For the text-containing cell, return its midpoint in (X, Y) coordinate format. 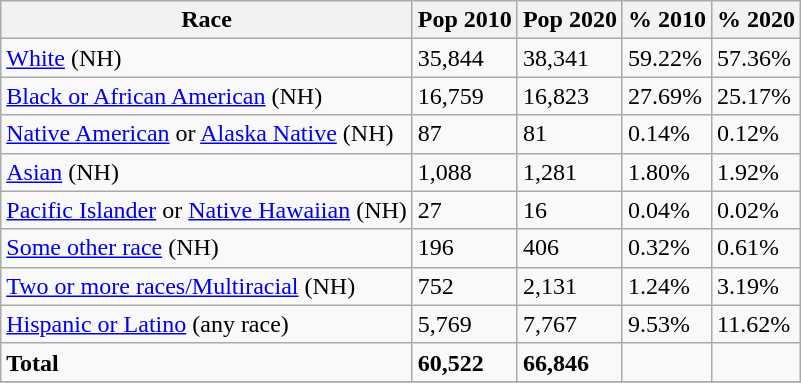
Hispanic or Latino (any race) (207, 324)
0.14% (666, 134)
27.69% (666, 96)
9.53% (666, 324)
% 2020 (756, 20)
0.12% (756, 134)
0.04% (666, 210)
81 (570, 134)
1,281 (570, 172)
35,844 (464, 58)
1,088 (464, 172)
5,769 (464, 324)
59.22% (666, 58)
752 (464, 286)
1.80% (666, 172)
% 2010 (666, 20)
11.62% (756, 324)
196 (464, 248)
406 (570, 248)
2,131 (570, 286)
Two or more races/Multiracial (NH) (207, 286)
38,341 (570, 58)
0.61% (756, 248)
1.24% (666, 286)
60,522 (464, 362)
16,823 (570, 96)
25.17% (756, 96)
0.32% (666, 248)
White (NH) (207, 58)
1.92% (756, 172)
Some other race (NH) (207, 248)
Native American or Alaska Native (NH) (207, 134)
27 (464, 210)
Pop 2020 (570, 20)
Asian (NH) (207, 172)
Pop 2010 (464, 20)
7,767 (570, 324)
16 (570, 210)
Pacific Islander or Native Hawaiian (NH) (207, 210)
Total (207, 362)
66,846 (570, 362)
3.19% (756, 286)
16,759 (464, 96)
57.36% (756, 58)
Race (207, 20)
87 (464, 134)
Black or African American (NH) (207, 96)
0.02% (756, 210)
